Scan for the cell matching the given text and deliver its [x, y] coordinate at center. 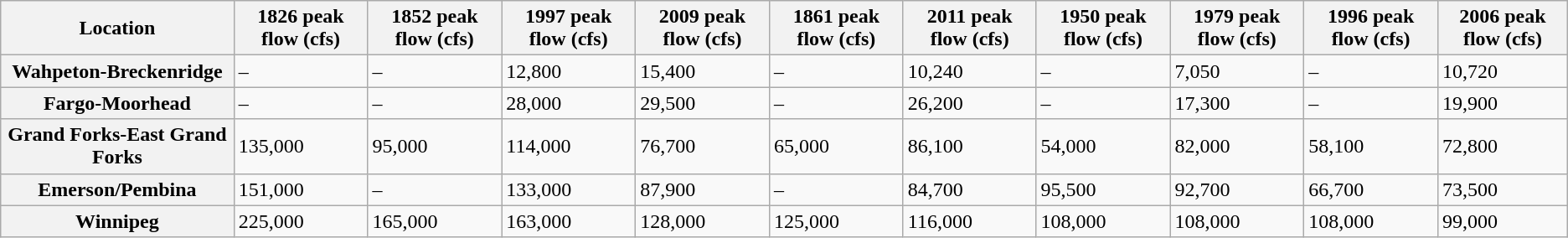
114,000 [569, 146]
65,000 [836, 146]
Wahpeton-Breckenridge [117, 71]
17,300 [1237, 103]
10,240 [970, 71]
Winnipeg [117, 221]
58,100 [1371, 146]
125,000 [836, 221]
Emerson/Pembina [117, 189]
10,720 [1503, 71]
1950 peak flow (cfs) [1103, 28]
29,500 [703, 103]
1852 peak flow (cfs) [435, 28]
72,800 [1503, 146]
19,900 [1503, 103]
86,100 [970, 146]
66,700 [1371, 189]
2009 peak flow (cfs) [703, 28]
1997 peak flow (cfs) [569, 28]
95,500 [1103, 189]
151,000 [301, 189]
92,700 [1237, 189]
165,000 [435, 221]
225,000 [301, 221]
76,700 [703, 146]
1826 peak flow (cfs) [301, 28]
82,000 [1237, 146]
2006 peak flow (cfs) [1503, 28]
28,000 [569, 103]
26,200 [970, 103]
99,000 [1503, 221]
1996 peak flow (cfs) [1371, 28]
84,700 [970, 189]
128,000 [703, 221]
Grand Forks-East Grand Forks [117, 146]
163,000 [569, 221]
95,000 [435, 146]
Location [117, 28]
Fargo-Moorhead [117, 103]
12,800 [569, 71]
15,400 [703, 71]
54,000 [1103, 146]
133,000 [569, 189]
7,050 [1237, 71]
73,500 [1503, 189]
2011 peak flow (cfs) [970, 28]
116,000 [970, 221]
87,900 [703, 189]
1861 peak flow (cfs) [836, 28]
1979 peak flow (cfs) [1237, 28]
135,000 [301, 146]
